Scan for the cell matching the given text and deliver its [X, Y] coordinate at center. 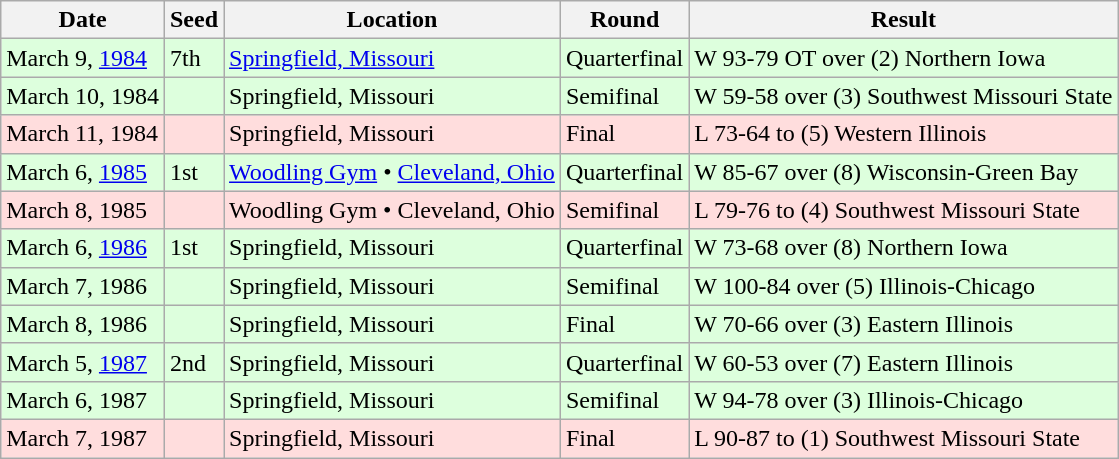
March 6, 1987 [83, 400]
March 6, 1986 [83, 248]
March 8, 1986 [83, 324]
Seed [194, 20]
March 8, 1985 [83, 210]
Result [904, 20]
W 73-68 over (8) Northern Iowa [904, 248]
W 85-67 over (8) Wisconsin-Green Bay [904, 172]
W 100-84 over (5) Illinois-Chicago [904, 286]
Date [83, 20]
L 79-76 to (4) Southwest Missouri State [904, 210]
L 90-87 to (1) Southwest Missouri State [904, 438]
L 73-64 to (5) Western Illinois [904, 134]
W 59-58 over (3) Southwest Missouri State [904, 96]
March 9, 1984 [83, 58]
W 93-79 OT over (2) Northern Iowa [904, 58]
W 60-53 over (7) Eastern Illinois [904, 362]
March 11, 1984 [83, 134]
W 70-66 over (3) Eastern Illinois [904, 324]
March 10, 1984 [83, 96]
March 6, 1985 [83, 172]
Location [392, 20]
Round [624, 20]
March 7, 1986 [83, 286]
W 94-78 over (3) Illinois-Chicago [904, 400]
March 5, 1987 [83, 362]
7th [194, 58]
2nd [194, 362]
March 7, 1987 [83, 438]
